Locate the cell with the specified text and output its [X, Y] center coordinate. 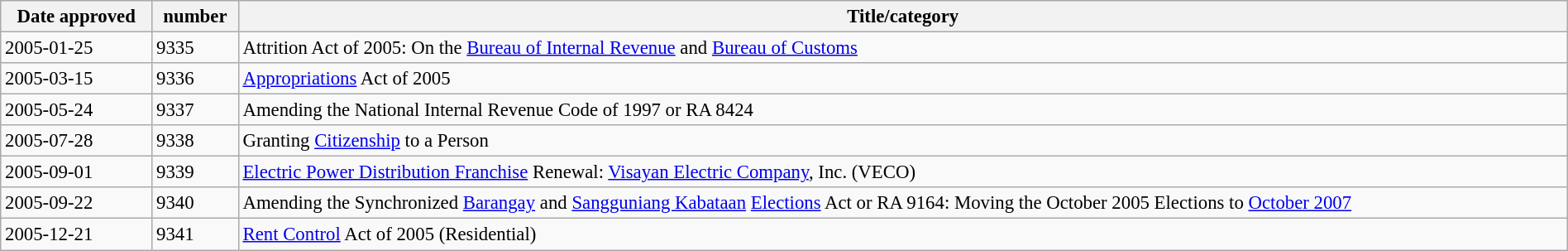
Granting Citizenship to a Person [903, 141]
2005-05-24 [76, 110]
2005-07-28 [76, 141]
9339 [195, 172]
number [195, 17]
Rent Control Act of 2005 (Residential) [903, 234]
Date approved [76, 17]
9341 [195, 234]
Amending the Synchronized Barangay and Sangguniang Kabataan Elections Act or RA 9164: Moving the October 2005 Elections to October 2007 [903, 203]
2005-01-25 [76, 48]
2005-12-21 [76, 234]
Title/category [903, 17]
Attrition Act of 2005: On the Bureau of Internal Revenue and Bureau of Customs [903, 48]
9340 [195, 203]
2005-09-01 [76, 172]
Appropriations Act of 2005 [903, 79]
2005-09-22 [76, 203]
9338 [195, 141]
Electric Power Distribution Franchise Renewal: Visayan Electric Company, Inc. (VECO) [903, 172]
2005-03-15 [76, 79]
Amending the National Internal Revenue Code of 1997 or RA 8424 [903, 110]
9337 [195, 110]
9335 [195, 48]
9336 [195, 79]
